Locate the cell with the specified text and output its [X, Y] center coordinate. 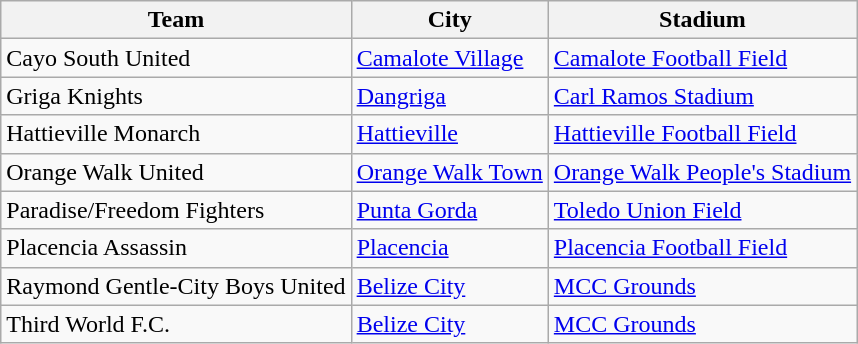
Placencia Football Field [702, 248]
City [450, 20]
Orange Walk United [176, 172]
Orange Walk Town [450, 172]
Stadium [702, 20]
Cayo South United [176, 58]
Carl Ramos Stadium [702, 96]
Hattieville Monarch [176, 134]
Hattieville [450, 134]
Team [176, 20]
Placencia [450, 248]
Griga Knights [176, 96]
Dangriga [450, 96]
Placencia Assassin [176, 248]
Orange Walk People's Stadium [702, 172]
Hattieville Football Field [702, 134]
Punta Gorda [450, 210]
Camalote Football Field [702, 58]
Paradise/Freedom Fighters [176, 210]
Camalote Village [450, 58]
Raymond Gentle-City Boys United [176, 286]
Third World F.C. [176, 324]
Toledo Union Field [702, 210]
